Extract the (x, y) coordinate from the center of the cell holding the provided text.  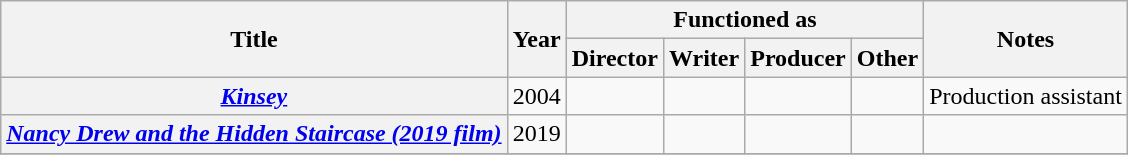
Producer (798, 58)
Production assistant (1026, 96)
Writer (704, 58)
Title (254, 39)
Functioned as (744, 20)
Director (614, 58)
Notes (1026, 39)
Other (887, 58)
2019 (536, 134)
Kinsey (254, 96)
Nancy Drew and the Hidden Staircase (2019 film) (254, 134)
2004 (536, 96)
Year (536, 39)
